Output the [X, Y] coordinate of the center of the cell containing the given text.  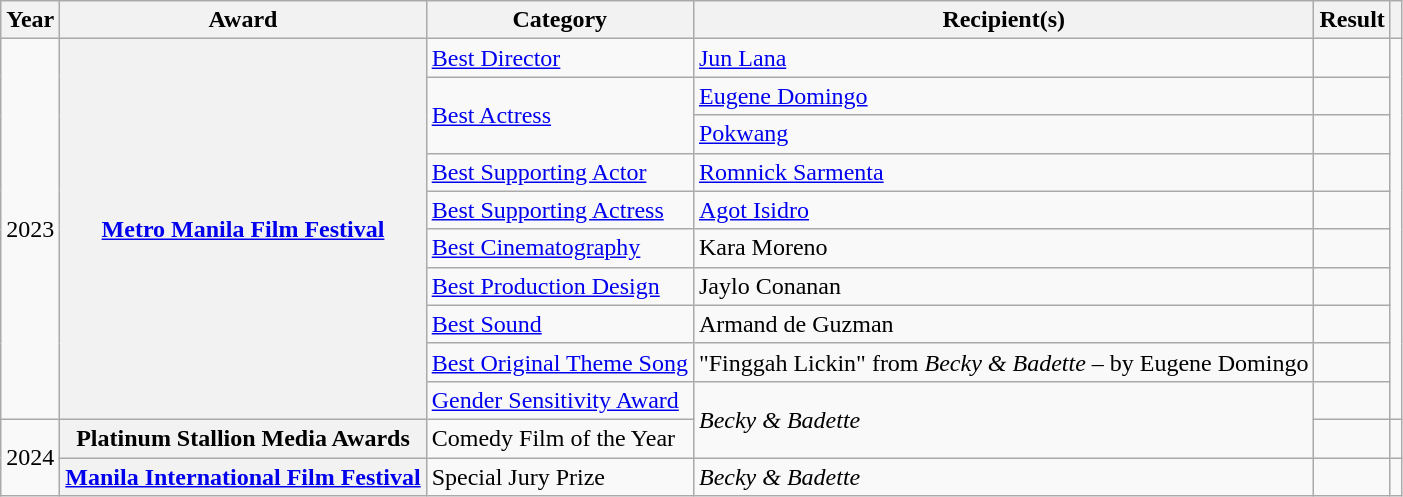
Jaylo Conanan [1004, 286]
Best Supporting Actress [560, 210]
Result [1352, 20]
Category [560, 20]
2024 [30, 457]
Kara Moreno [1004, 248]
Agot Isidro [1004, 210]
Armand de Guzman [1004, 324]
Best Director [560, 58]
Best Original Theme Song [560, 362]
Romnick Sarmenta [1004, 172]
Award [243, 20]
Best Supporting Actor [560, 172]
Metro Manila Film Festival [243, 230]
Best Cinematography [560, 248]
Eugene Domingo [1004, 96]
Best Production Design [560, 286]
Year [30, 20]
Platinum Stallion Media Awards [243, 438]
"Finggah Lickin" from Becky & Badette – by Eugene Domingo [1004, 362]
2023 [30, 230]
Pokwang [1004, 134]
Manila International Film Festival [243, 477]
Comedy Film of the Year [560, 438]
Best Actress [560, 115]
Jun Lana [1004, 58]
Gender Sensitivity Award [560, 400]
Recipient(s) [1004, 20]
Best Sound [560, 324]
Special Jury Prize [560, 477]
